From the cell containing the given text, extract its center point as (x, y) coordinate. 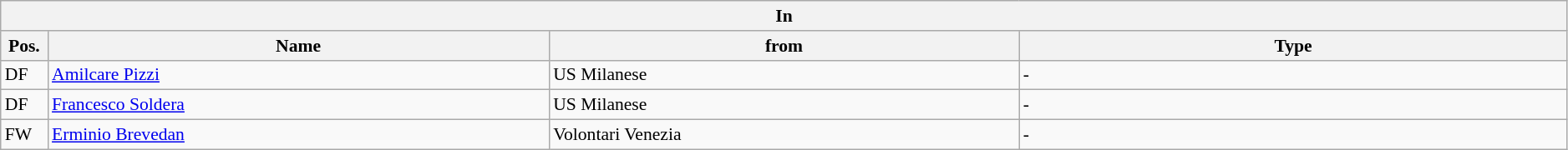
Amilcare Pizzi (298, 75)
Volontari Venezia (784, 135)
Type (1293, 46)
Erminio Brevedan (298, 135)
Name (298, 46)
Francesco Soldera (298, 105)
from (784, 46)
Pos. (24, 46)
FW (24, 135)
In (784, 16)
